Return [X, Y] of the center of cell containing provided text 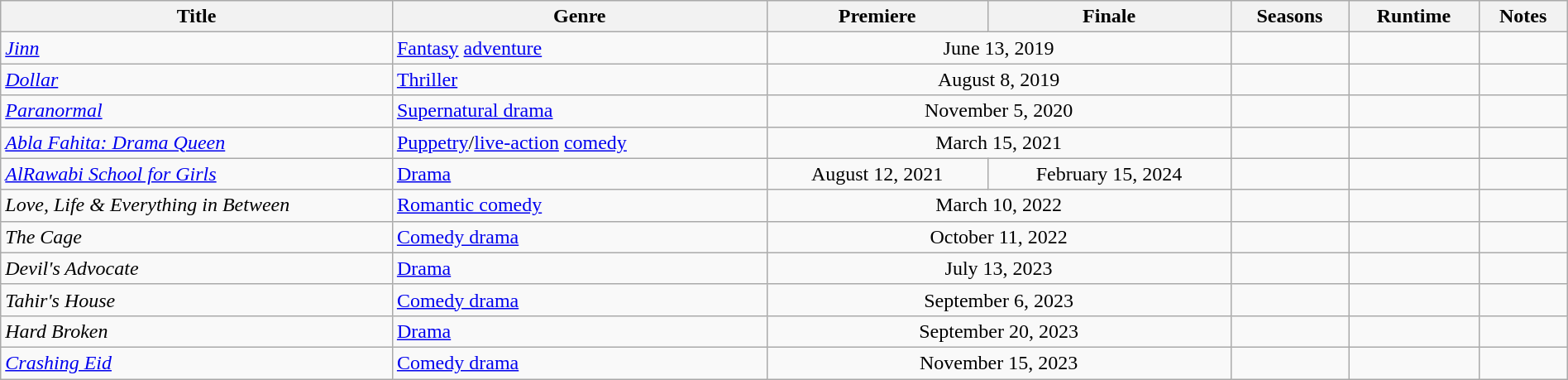
September 6, 2023 [999, 300]
November 5, 2020 [999, 111]
Hard Broken [197, 331]
Supernatural drama [579, 111]
Dollar [197, 79]
Finale [1109, 17]
Abla Fahita: Drama Queen [197, 142]
March 15, 2021 [999, 142]
Tahir's House [197, 300]
Genre [579, 17]
AlRawabi School for Girls [197, 174]
Devil's Advocate [197, 268]
Premiere [877, 17]
Paranormal [197, 111]
Seasons [1290, 17]
Jinn [197, 48]
Fantasy adventure [579, 48]
Crashing Eid [197, 363]
February 15, 2024 [1109, 174]
Title [197, 17]
June 13, 2019 [999, 48]
Runtime [1414, 17]
The Cage [197, 237]
September 20, 2023 [999, 331]
August 8, 2019 [999, 79]
August 12, 2021 [877, 174]
Romantic comedy [579, 205]
Thriller [579, 79]
Puppetry/live-action comedy [579, 142]
July 13, 2023 [999, 268]
November 15, 2023 [999, 363]
March 10, 2022 [999, 205]
October 11, 2022 [999, 237]
Love, Life & Everything in Between [197, 205]
Notes [1523, 17]
